Search for the cell housing the specified text and yield its (x, y) center coordinate. 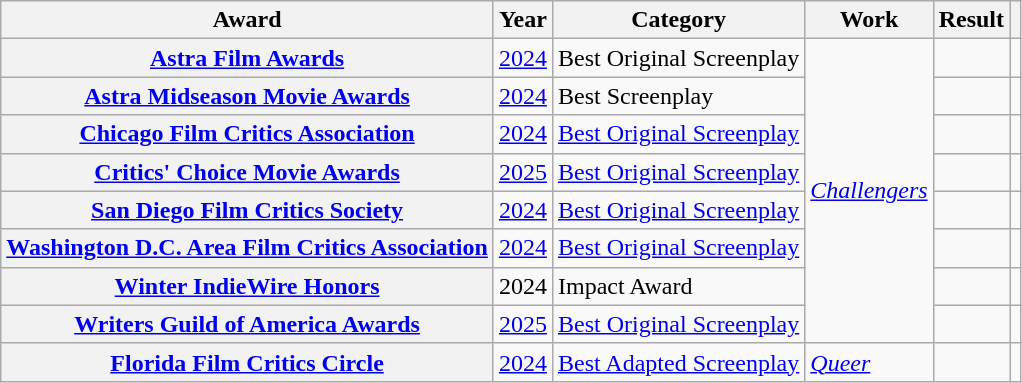
Chicago Film Critics Association (248, 134)
Best Adapted Screenplay (678, 362)
Winter IndieWire Honors (248, 286)
Impact Award (678, 286)
San Diego Film Critics Society (248, 210)
Category (678, 20)
Astra Midseason Movie Awards (248, 96)
Best Screenplay (678, 96)
Writers Guild of America Awards (248, 324)
Critics' Choice Movie Awards (248, 172)
Challengers (869, 191)
Year (522, 20)
Florida Film Critics Circle (248, 362)
Award (248, 20)
Washington D.C. Area Film Critics Association (248, 248)
Work (869, 20)
Astra Film Awards (248, 58)
Queer (869, 362)
Result (971, 20)
